Pinpoint the cell where the given text exists, returning its (X, Y) midpoint coordinate. 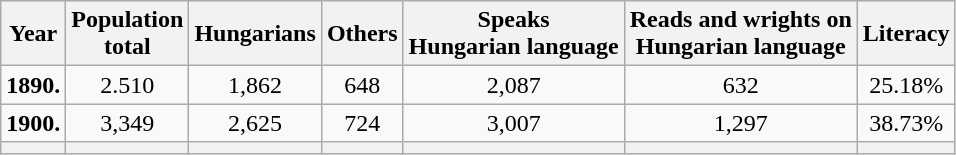
2,087 (514, 85)
38.73% (906, 123)
1,862 (255, 85)
2,625 (255, 123)
3,349 (128, 123)
1890. (34, 85)
648 (362, 85)
Population total (128, 34)
1,297 (740, 123)
Others (362, 34)
632 (740, 85)
25.18% (906, 85)
1900. (34, 123)
3,007 (514, 123)
Year (34, 34)
2.510 (128, 85)
Hungarians (255, 34)
724 (362, 123)
Literacy (906, 34)
Speaks Hungarian language (514, 34)
Reads and wrights on Hungarian language (740, 34)
